Pinpoint the cell where the given text exists, returning its [x, y] midpoint coordinate. 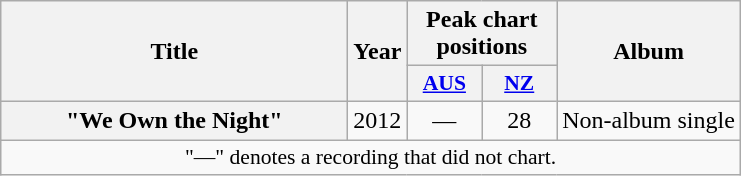
NZ [520, 84]
Non-album single [649, 120]
Year [378, 52]
"We Own the Night" [174, 120]
2012 [378, 120]
— [444, 120]
Title [174, 52]
AUS [444, 84]
Peak chart positions [482, 34]
Album [649, 52]
"—" denotes a recording that did not chart. [371, 158]
28 [520, 120]
